Locate the cell with the specified text and output its [X, Y] center coordinate. 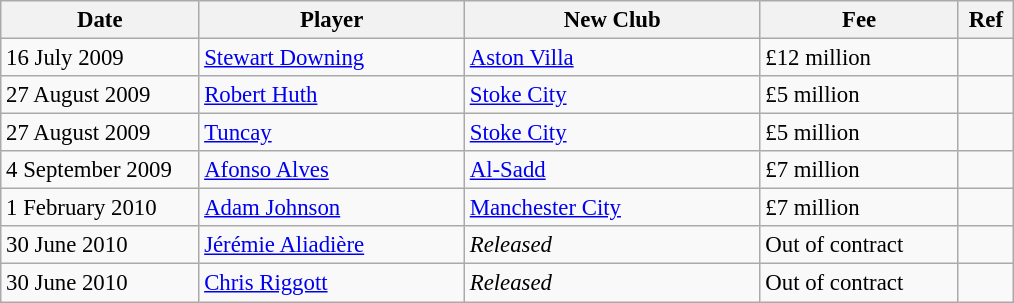
Date [100, 20]
Stewart Downing [332, 58]
Chris Riggott [332, 283]
Al-Sadd [612, 170]
Ref [986, 20]
Tuncay [332, 133]
Afonso Alves [332, 170]
£12 million [859, 58]
Adam Johnson [332, 208]
1 February 2010 [100, 208]
Player [332, 20]
Manchester City [612, 208]
4 September 2009 [100, 170]
Robert Huth [332, 95]
Fee [859, 20]
16 July 2009 [100, 58]
Jérémie Aliadière [332, 245]
Aston Villa [612, 58]
New Club [612, 20]
